Detect which cell encompasses the target text, then output its [X, Y] center coordinate. 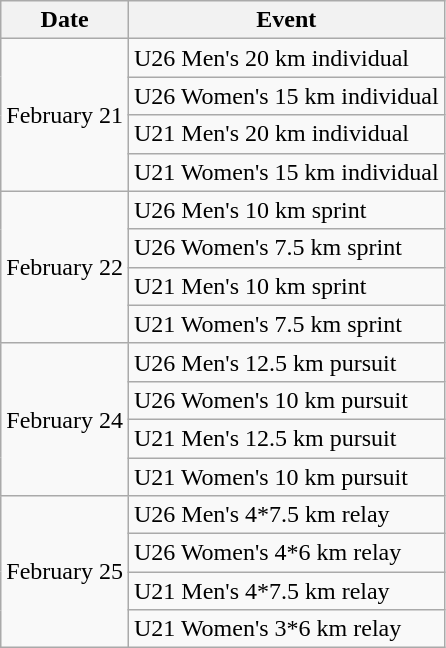
U21 Men's 4*7.5 km relay [286, 591]
U26 Men's 12.5 km pursuit [286, 362]
U26 Women's 10 km pursuit [286, 400]
U26 Men's 10 km sprint [286, 210]
U21 Men's 20 km individual [286, 134]
U26 Women's 7.5 km sprint [286, 248]
U21 Women's 7.5 km sprint [286, 324]
February 25 [65, 572]
February 21 [65, 115]
U21 Men's 12.5 km pursuit [286, 438]
February 22 [65, 267]
U21 Women's 15 km individual [286, 172]
February 24 [65, 419]
U21 Women's 10 km pursuit [286, 477]
U21 Men's 10 km sprint [286, 286]
U26 Men's 20 km individual [286, 58]
U26 Women's 15 km individual [286, 96]
Date [65, 20]
U26 Women's 4*6 km relay [286, 553]
Event [286, 20]
U21 Women's 3*6 km relay [286, 629]
U26 Men's 4*7.5 km relay [286, 515]
